From the cell containing the given text, extract its center point as (x, y) coordinate. 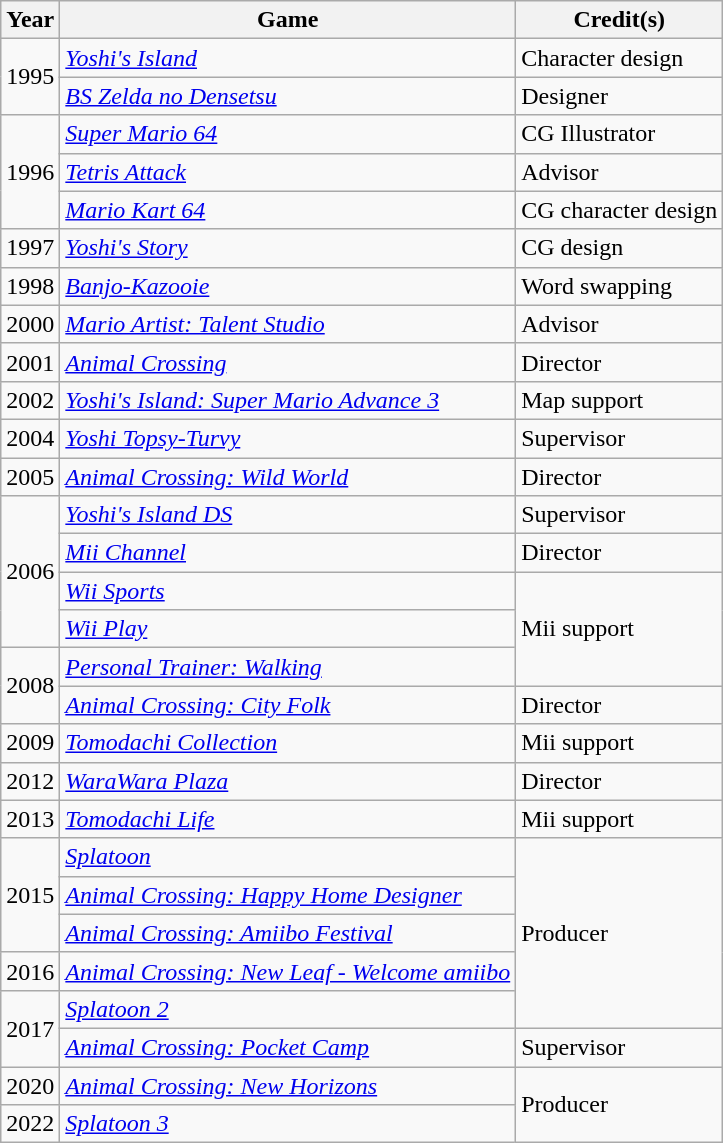
Banjo-Kazooie (288, 286)
Mario Kart 64 (288, 210)
Animal Crossing: Pocket Camp (288, 1047)
1996 (30, 172)
2022 (30, 1124)
Wii Sports (288, 591)
Yoshi's Story (288, 248)
2002 (30, 400)
2015 (30, 895)
Splatoon (288, 857)
2000 (30, 324)
2016 (30, 971)
Animal Crossing: Amiibo Festival (288, 933)
Game (288, 20)
Wii Play (288, 629)
2008 (30, 686)
1997 (30, 248)
2012 (30, 781)
Animal Crossing: New Horizons (288, 1085)
Splatoon 3 (288, 1124)
2013 (30, 819)
Yoshi's Island: Super Mario Advance 3 (288, 400)
2004 (30, 438)
WaraWara Plaza (288, 781)
Designer (620, 96)
Animal Crossing: Happy Home Designer (288, 895)
2020 (30, 1085)
Yoshi's Island (288, 58)
CG character design (620, 210)
2005 (30, 477)
Animal Crossing: New Leaf - Welcome amiibo (288, 971)
Mario Artist: Talent Studio (288, 324)
2017 (30, 1028)
Map support (620, 400)
Credit(s) (620, 20)
2001 (30, 362)
Tetris Attack (288, 172)
Year (30, 20)
Yoshi Topsy-Turvy (288, 438)
Super Mario 64 (288, 134)
1998 (30, 286)
Personal Trainer: Walking (288, 667)
Splatoon 2 (288, 1009)
Animal Crossing: City Folk (288, 705)
2006 (30, 572)
Word swapping (620, 286)
Tomodachi Collection (288, 743)
CG design (620, 248)
Tomodachi Life (288, 819)
Animal Crossing: Wild World (288, 477)
Yoshi's Island DS (288, 515)
CG Illustrator (620, 134)
Mii Channel (288, 553)
BS Zelda no Densetsu (288, 96)
Animal Crossing (288, 362)
Character design (620, 58)
2009 (30, 743)
1995 (30, 77)
